Capture the cell that displays the provided text and extract its (x, y) central coordinate. 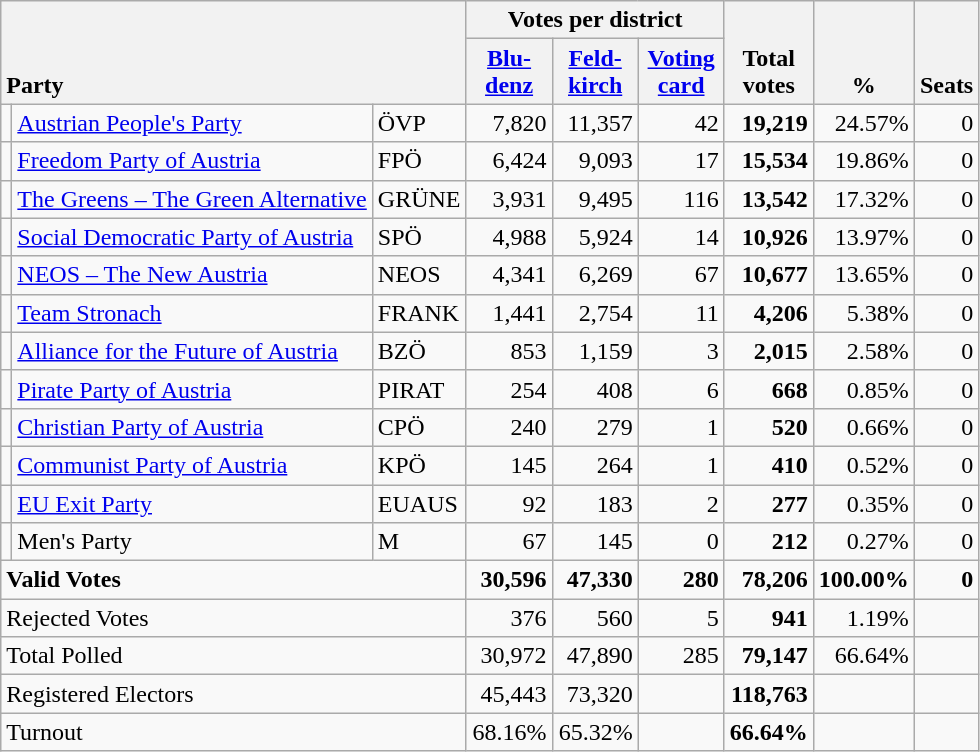
6 (681, 389)
668 (768, 389)
0.27% (864, 542)
65.32% (595, 732)
45,443 (509, 694)
Rejected Votes (234, 618)
11,357 (595, 123)
42 (681, 123)
Communist Party of Austria (192, 465)
47,890 (595, 656)
EUAUS (419, 503)
19.86% (864, 161)
5.38% (864, 313)
254 (509, 389)
BZÖ (419, 351)
NEOS – The New Austria (192, 275)
Team Stronach (192, 313)
CPÖ (419, 427)
279 (595, 427)
GRÜNE (419, 199)
1,441 (509, 313)
Pirate Party of Austria (192, 389)
Totalvotes (768, 52)
Feld-kirch (595, 72)
285 (681, 656)
410 (768, 465)
2.58% (864, 351)
13.65% (864, 275)
ÖVP (419, 123)
24.57% (864, 123)
118,763 (768, 694)
17 (681, 161)
Austrian People's Party (192, 123)
79,147 (768, 656)
0.35% (864, 503)
SPÖ (419, 237)
M (419, 542)
% (864, 52)
1,159 (595, 351)
100.00% (864, 580)
14 (681, 237)
PIRAT (419, 389)
853 (509, 351)
6,424 (509, 161)
Registered Electors (234, 694)
941 (768, 618)
0.52% (864, 465)
Valid Votes (234, 580)
2,754 (595, 313)
Alliance for the Future of Austria (192, 351)
Party (234, 52)
Men's Party (192, 542)
2,015 (768, 351)
13.97% (864, 237)
376 (509, 618)
17.32% (864, 199)
10,677 (768, 275)
9,093 (595, 161)
73,320 (595, 694)
47,330 (595, 580)
Blu-denz (509, 72)
9,495 (595, 199)
0.66% (864, 427)
68.16% (509, 732)
Votes per district (595, 20)
560 (595, 618)
Christian Party of Austria (192, 427)
30,596 (509, 580)
11 (681, 313)
264 (595, 465)
183 (595, 503)
408 (595, 389)
116 (681, 199)
Votingcard (681, 72)
78,206 (768, 580)
520 (768, 427)
5 (681, 618)
EU Exit Party (192, 503)
4,988 (509, 237)
6,269 (595, 275)
1.19% (864, 618)
212 (768, 542)
15,534 (768, 161)
7,820 (509, 123)
Total Polled (234, 656)
NEOS (419, 275)
13,542 (768, 199)
4,341 (509, 275)
19,219 (768, 123)
277 (768, 503)
3,931 (509, 199)
10,926 (768, 237)
280 (681, 580)
The Greens – The Green Alternative (192, 199)
3 (681, 351)
5,924 (595, 237)
Seats (946, 52)
Turnout (234, 732)
240 (509, 427)
4,206 (768, 313)
Social Democratic Party of Austria (192, 237)
FPÖ (419, 161)
92 (509, 503)
30,972 (509, 656)
2 (681, 503)
FRANK (419, 313)
Freedom Party of Austria (192, 161)
0.85% (864, 389)
KPÖ (419, 465)
